Capture the cell that displays the provided text and extract its [X, Y] central coordinate. 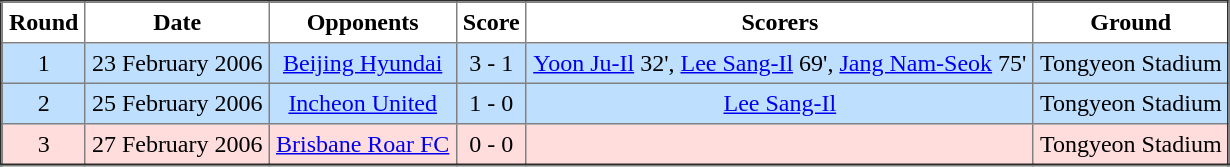
Scorers [780, 22]
Yoon Ju-Il 32', Lee Sang-Il 69', Jang Nam-Seok 75' [780, 63]
Date [177, 22]
Score [491, 22]
Brisbane Roar FC [362, 144]
25 February 2006 [177, 103]
3 - 1 [491, 63]
2 [44, 103]
Ground [1131, 22]
1 [44, 63]
27 February 2006 [177, 144]
0 - 0 [491, 144]
23 February 2006 [177, 63]
Beijing Hyundai [362, 63]
Incheon United [362, 103]
Opponents [362, 22]
1 - 0 [491, 103]
3 [44, 144]
Round [44, 22]
Lee Sang-Il [780, 103]
